For the text-containing cell, return its midpoint in (x, y) coordinate format. 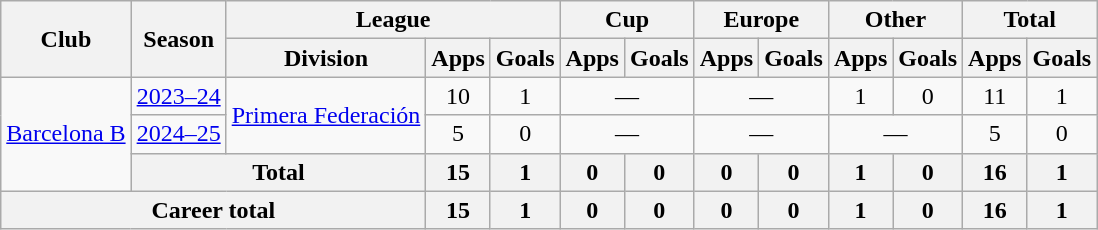
Cup (627, 20)
Division (326, 58)
Season (178, 39)
2024–25 (178, 134)
Barcelona B (66, 134)
Club (66, 39)
Career total (214, 210)
2023–24 (178, 96)
10 (458, 96)
11 (995, 96)
Other (895, 20)
Primera Federación (326, 115)
League (393, 20)
Europe (761, 20)
